Search for the cell housing the specified text and yield its (X, Y) center coordinate. 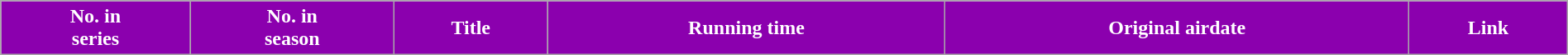
Link (1489, 28)
Title (471, 28)
Running time (746, 28)
No. inseason (292, 28)
Original airdate (1178, 28)
No. inseries (96, 28)
